Determine the (X, Y) coordinate at the center of the cell enclosing the given text.  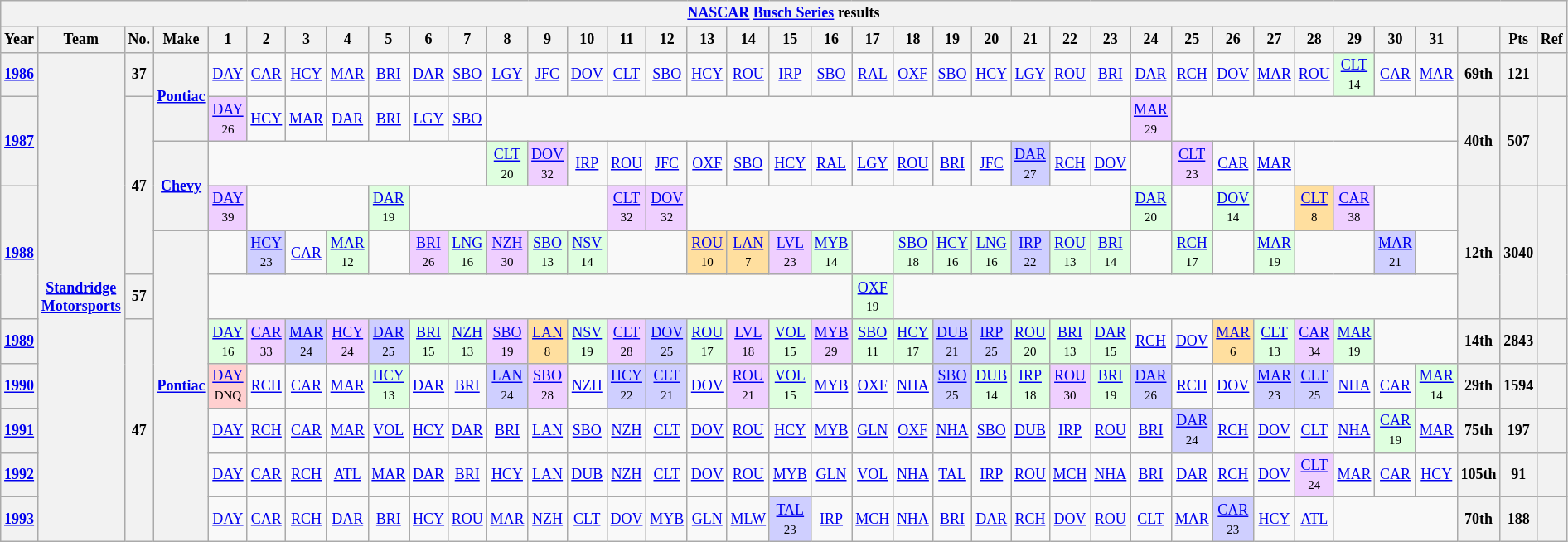
ROU30 (1070, 386)
MAR12 (347, 253)
DAR20 (1151, 208)
ROU13 (1070, 253)
IRP18 (1031, 386)
91 (1518, 475)
NASCAR Busch Series results (784, 13)
1992 (20, 475)
MAR14 (1436, 386)
12 (667, 40)
HCY16 (952, 253)
21 (1031, 40)
31 (1436, 40)
29th (1478, 386)
DAR24 (1192, 430)
1988 (20, 252)
CLT21 (667, 386)
26 (1233, 40)
HCY22 (627, 386)
BRI13 (1070, 341)
1990 (20, 386)
SBO11 (873, 341)
15 (790, 40)
CAR23 (1233, 520)
RCH17 (1192, 253)
69th (1478, 75)
CLT13 (1275, 341)
MAR21 (1396, 253)
CLT20 (507, 163)
37 (139, 75)
MAR6 (1233, 341)
MLW (748, 520)
SBO28 (548, 386)
ROU10 (707, 253)
Pts (1518, 40)
HCY24 (347, 341)
29 (1354, 40)
2843 (1518, 341)
HCY17 (913, 341)
1987 (20, 141)
BRI26 (429, 253)
4 (347, 40)
DAY16 (228, 341)
DAR15 (1111, 341)
CAR33 (267, 341)
11 (627, 40)
5 (389, 40)
ROU17 (707, 341)
CLT28 (627, 341)
NSV14 (587, 253)
OXF19 (873, 297)
22 (1070, 40)
CLT23 (1192, 163)
IRP25 (991, 341)
NZH13 (467, 341)
70th (1478, 520)
CAR19 (1396, 430)
MYB29 (831, 341)
CAR34 (1314, 341)
MAR23 (1275, 386)
1991 (20, 430)
24 (1151, 40)
19 (952, 40)
CLT32 (627, 208)
57 (139, 297)
LAN8 (548, 341)
SBO25 (952, 386)
DAR27 (1031, 163)
DOV14 (1233, 208)
1989 (20, 341)
1594 (1518, 386)
507 (1518, 141)
197 (1518, 430)
CAR38 (1354, 208)
13 (707, 40)
DUB14 (991, 386)
Standridge Motorsports (81, 297)
Chevy (181, 186)
NSV19 (587, 341)
Ref (1551, 40)
SBO18 (913, 253)
2 (267, 40)
Year (20, 40)
DUB21 (952, 341)
HCY23 (267, 253)
28 (1314, 40)
18 (913, 40)
BRI14 (1111, 253)
CLT8 (1314, 208)
No. (139, 40)
23 (1111, 40)
17 (873, 40)
14 (748, 40)
25 (1192, 40)
6 (429, 40)
BRI19 (1111, 386)
27 (1275, 40)
ROU21 (748, 386)
IRP22 (1031, 253)
TAL (952, 475)
121 (1518, 75)
40th (1478, 141)
DAYDNQ (228, 386)
NZH30 (507, 253)
3 (307, 40)
DOV25 (667, 341)
DAY26 (228, 119)
105th (1478, 475)
7 (467, 40)
16 (831, 40)
12th (1478, 252)
CLT14 (1354, 75)
DAY39 (228, 208)
14th (1478, 341)
Make (181, 40)
9 (548, 40)
MAR29 (1151, 119)
LVL18 (748, 341)
HCY13 (389, 386)
SBO13 (548, 253)
LAN7 (748, 253)
LVL23 (790, 253)
8 (507, 40)
1 (228, 40)
30 (1396, 40)
3040 (1518, 252)
DAR26 (1151, 386)
LAN24 (507, 386)
SBO19 (507, 341)
10 (587, 40)
MYB14 (831, 253)
CLT25 (1314, 386)
BRI15 (429, 341)
Team (81, 40)
TAL23 (790, 520)
20 (991, 40)
75th (1478, 430)
ROU20 (1031, 341)
1986 (20, 75)
1993 (20, 520)
DAR19 (389, 208)
188 (1518, 520)
MAR24 (307, 341)
CLT24 (1314, 475)
DAR25 (389, 341)
